Search for the cell housing the specified text and yield its (x, y) center coordinate. 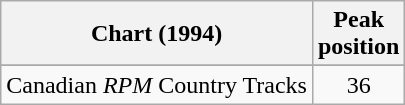
Canadian RPM Country Tracks (157, 85)
36 (358, 85)
Peakposition (358, 34)
Chart (1994) (157, 34)
